Identify which cell holds the provided text, then report its [x, y] central coordinate. 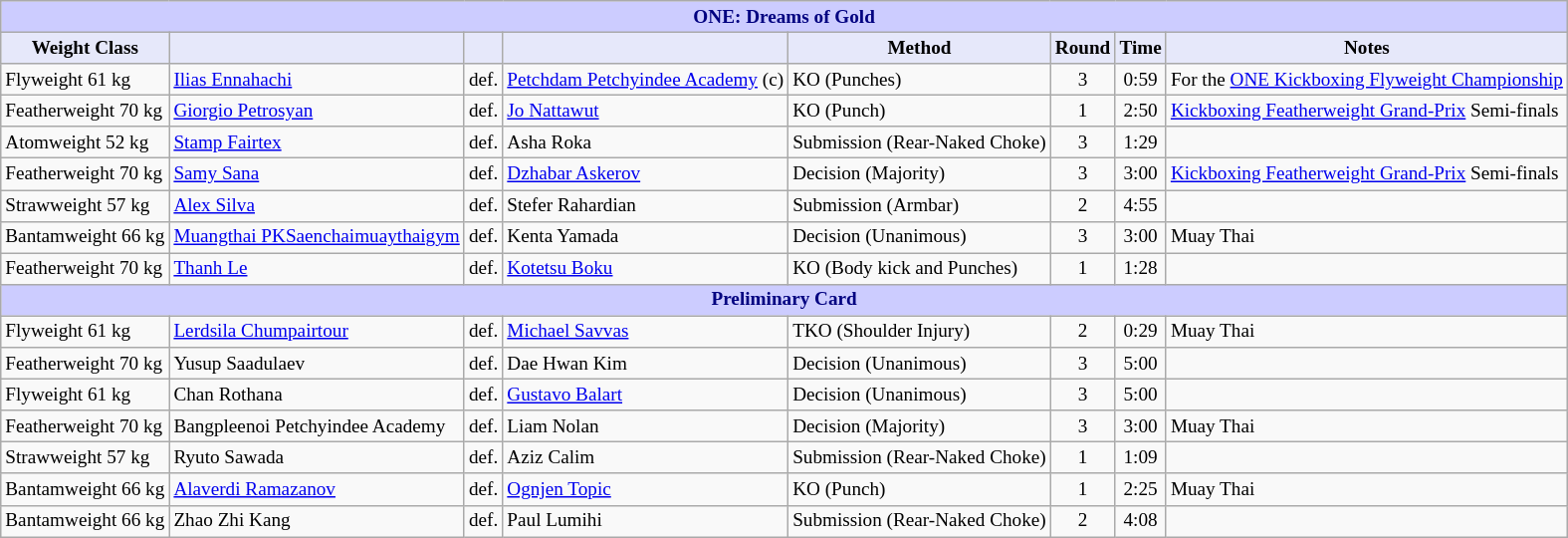
Samy Sana [317, 174]
Petchdam Petchyindee Academy (c) [645, 80]
Dzhabar Askerov [645, 174]
Kotetsu Boku [645, 269]
KO (Punches) [920, 80]
1:09 [1141, 458]
Giorgio Petrosyan [317, 111]
Michael Savvas [645, 332]
0:29 [1141, 332]
4:08 [1141, 521]
Stefer Rahardian [645, 205]
Submission (Armbar) [920, 205]
Chan Rothana [317, 395]
4:55 [1141, 205]
Alaverdi Ramazanov [317, 489]
Muangthai PKSaenchaimuaythaigym [317, 237]
Asha Roka [645, 142]
Notes [1366, 48]
Time [1141, 48]
Round [1083, 48]
Jo Nattawut [645, 111]
Alex Silva [317, 205]
Liam Nolan [645, 426]
1:28 [1141, 269]
Stamp Fairtex [317, 142]
Dae Hwan Kim [645, 364]
ONE: Dreams of Gold [784, 17]
Preliminary Card [784, 300]
KO (Body kick and Punches) [920, 269]
Bangpleenoi Petchyindee Academy [317, 426]
0:59 [1141, 80]
Weight Class [86, 48]
Ognjen Topic [645, 489]
Aziz Calim [645, 458]
Paul Lumihi [645, 521]
Yusup Saadulaev [317, 364]
Lerdsila Chumpairtour [317, 332]
Ilias Ennahachi [317, 80]
Kenta Yamada [645, 237]
1:29 [1141, 142]
Zhao Zhi Kang [317, 521]
2:25 [1141, 489]
Atomweight 52 kg [86, 142]
Thanh Le [317, 269]
Gustavo Balart [645, 395]
2:50 [1141, 111]
For the ONE Kickboxing Flyweight Championship [1366, 80]
Ryuto Sawada [317, 458]
TKO (Shoulder Injury) [920, 332]
Method [920, 48]
